For the text-containing cell, return its midpoint in (x, y) coordinate format. 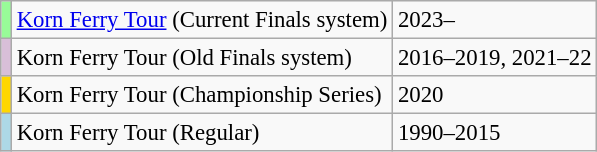
Korn Ferry Tour (Current Finals system) (202, 20)
2016–2019, 2021–22 (495, 58)
2020 (495, 95)
2023– (495, 20)
Korn Ferry Tour (Regular) (202, 133)
1990–2015 (495, 133)
Korn Ferry Tour (Old Finals system) (202, 58)
Korn Ferry Tour (Championship Series) (202, 95)
